Scan for the cell matching the given text and deliver its [x, y] coordinate at center. 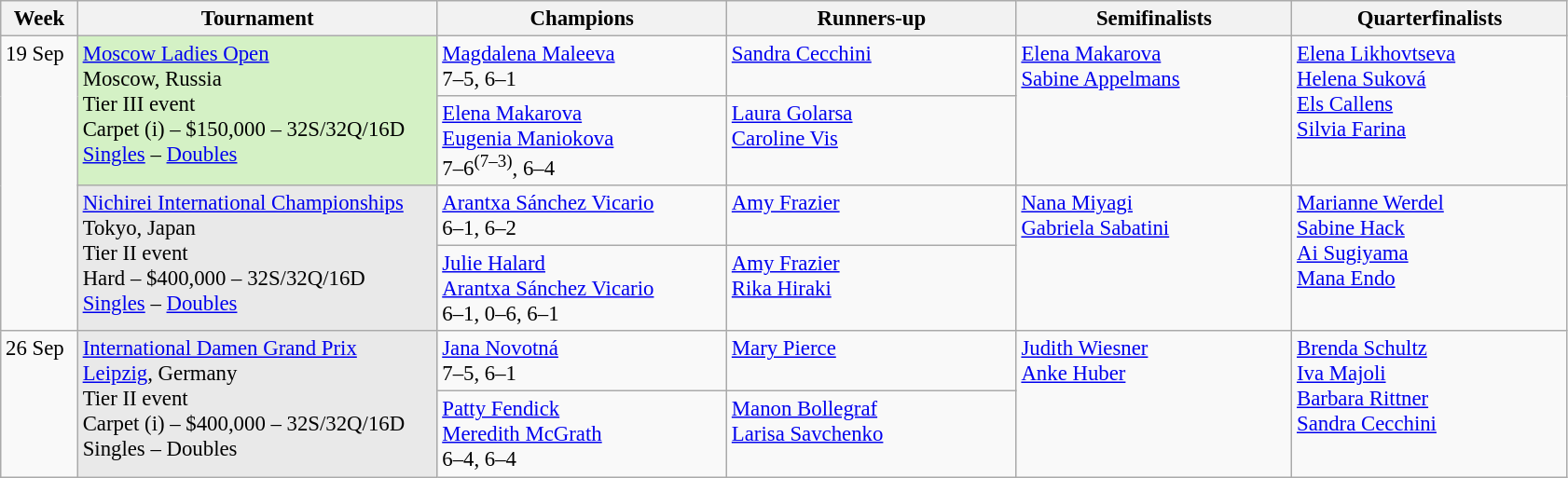
Tournament [257, 19]
19 Sep [39, 184]
Week [39, 19]
Champions [582, 19]
Laura Golarsa Caroline Vis [873, 141]
Runners-up [873, 19]
Arantxa Sánchez Vicario6–1, 6–2 [582, 216]
Nichirei International Championships Tokyo, JapanTier II eventHard – $400,000 – 32S/32Q/16D Singles – Doubles [257, 258]
Judith Wiesner Anke Huber [1154, 404]
Quarterfinalists [1430, 19]
Nana Miyagi Gabriela Sabatini [1154, 258]
Magdalena Maleeva7–5, 6–1 [582, 67]
Sandra Cecchini [873, 67]
Julie Halard Arantxa Sánchez Vicario 6–1, 0–6, 6–1 [582, 289]
Manon Bollegraf Larisa Savchenko [873, 434]
Amy Frazier Rika Hiraki [873, 289]
International Damen Grand Prix Leipzig, GermanyTier II eventCarpet (i) – $400,000 – 32S/32Q/16D Singles – Doubles [257, 404]
Marianne Werdel Sabine Hack Ai Sugiyama Mana Endo [1430, 258]
Brenda Schultz Iva Majoli Barbara Rittner Sandra Cecchini [1430, 404]
Elena Makarova Sabine Appelmans [1154, 112]
26 Sep [39, 404]
Elena Makarova Eugenia Maniokova 7–6(7–3), 6–4 [582, 141]
Semifinalists [1154, 19]
Jana Novotná7–5, 6–1 [582, 362]
Patty Fendick Meredith McGrath 6–4, 6–4 [582, 434]
Elena Likhovtseva Helena Suková Els Callens Silvia Farina [1430, 112]
Amy Frazier [873, 216]
Mary Pierce [873, 362]
Moscow Ladies Open Moscow, RussiaTier III eventCarpet (i) – $150,000 – 32S/32Q/16D Singles – Doubles [257, 112]
